Identify which cell holds the provided text, then report its [x, y] central coordinate. 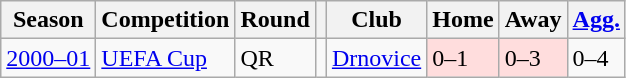
0–1 [463, 58]
Competition [166, 20]
Round [275, 20]
0–4 [596, 58]
QR [275, 58]
Season [48, 20]
Club [376, 20]
0–3 [533, 58]
Agg. [596, 20]
2000–01 [48, 58]
Away [533, 20]
Home [463, 20]
UEFA Cup [166, 58]
Drnovice [376, 58]
